From the cell containing the given text, extract its center point as (X, Y) coordinate. 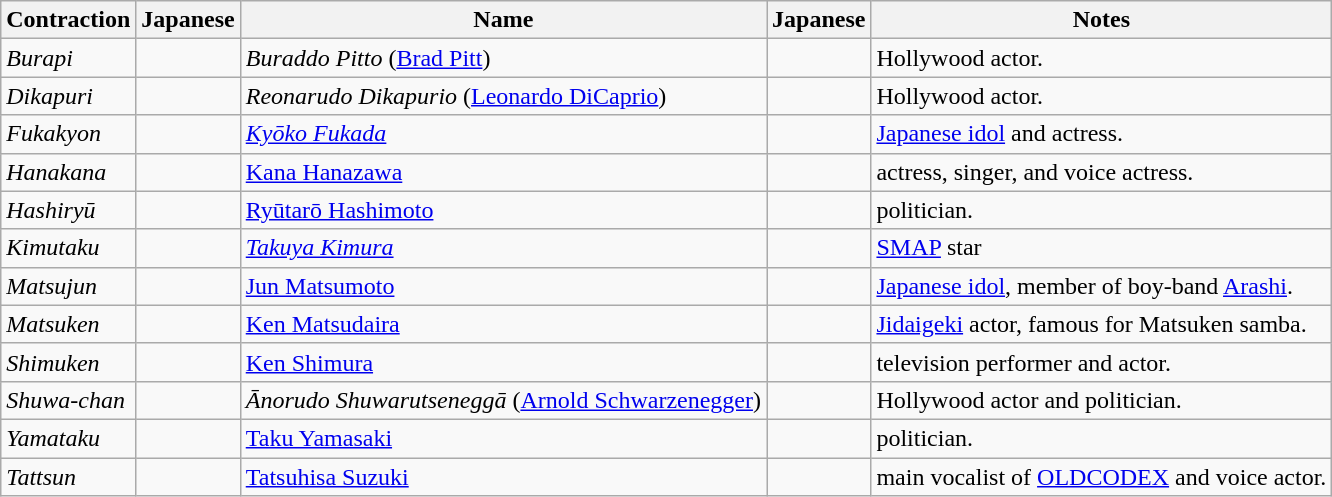
Jidaigeki actor, famous for Matsuken samba. (1102, 324)
Buraddo Pitto (Brad Pitt) (503, 58)
Notes (1102, 20)
Name (503, 20)
Yamataku (68, 438)
Ken Matsudaira (503, 324)
Kyōko Fukada (503, 134)
Fukakyon (68, 134)
Japanese idol, member of boy-band Arashi. (1102, 286)
Matsuken (68, 324)
Reonarudo Dikapurio (Leonardo DiCaprio) (503, 96)
Japanese idol and actress. (1102, 134)
Takuya Kimura (503, 248)
Tatsuhisa Suzuki (503, 477)
Contraction (68, 20)
television performer and actor. (1102, 362)
Kana Hanazawa (503, 172)
Taku Yamasaki (503, 438)
Kimutaku (68, 248)
Ken Shimura (503, 362)
Jun Matsumoto (503, 286)
actress, singer, and voice actress. (1102, 172)
Matsujun (68, 286)
main vocalist of OLDCODEX and voice actor. (1102, 477)
Dikapuri (68, 96)
Tattsun (68, 477)
Hanakana (68, 172)
SMAP star (1102, 248)
Hollywood actor and politician. (1102, 400)
Shimuken (68, 362)
Hashiryū (68, 210)
Ryūtarō Hashimoto (503, 210)
Ānorudo Shuwarutseneggā (Arnold Schwarzenegger) (503, 400)
Burapi (68, 58)
Shuwa-chan (68, 400)
